Find where the given text appears and provide that cell's center as (x, y) coordinate. 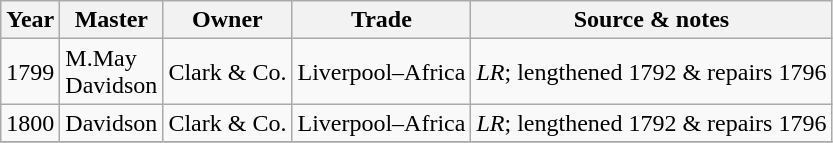
Source & notes (652, 20)
M.MayDavidson (112, 72)
Year (30, 20)
Owner (228, 20)
Trade (382, 20)
1799 (30, 72)
1800 (30, 123)
Davidson (112, 123)
Master (112, 20)
